Identify which cell holds the provided text, then report its (x, y) central coordinate. 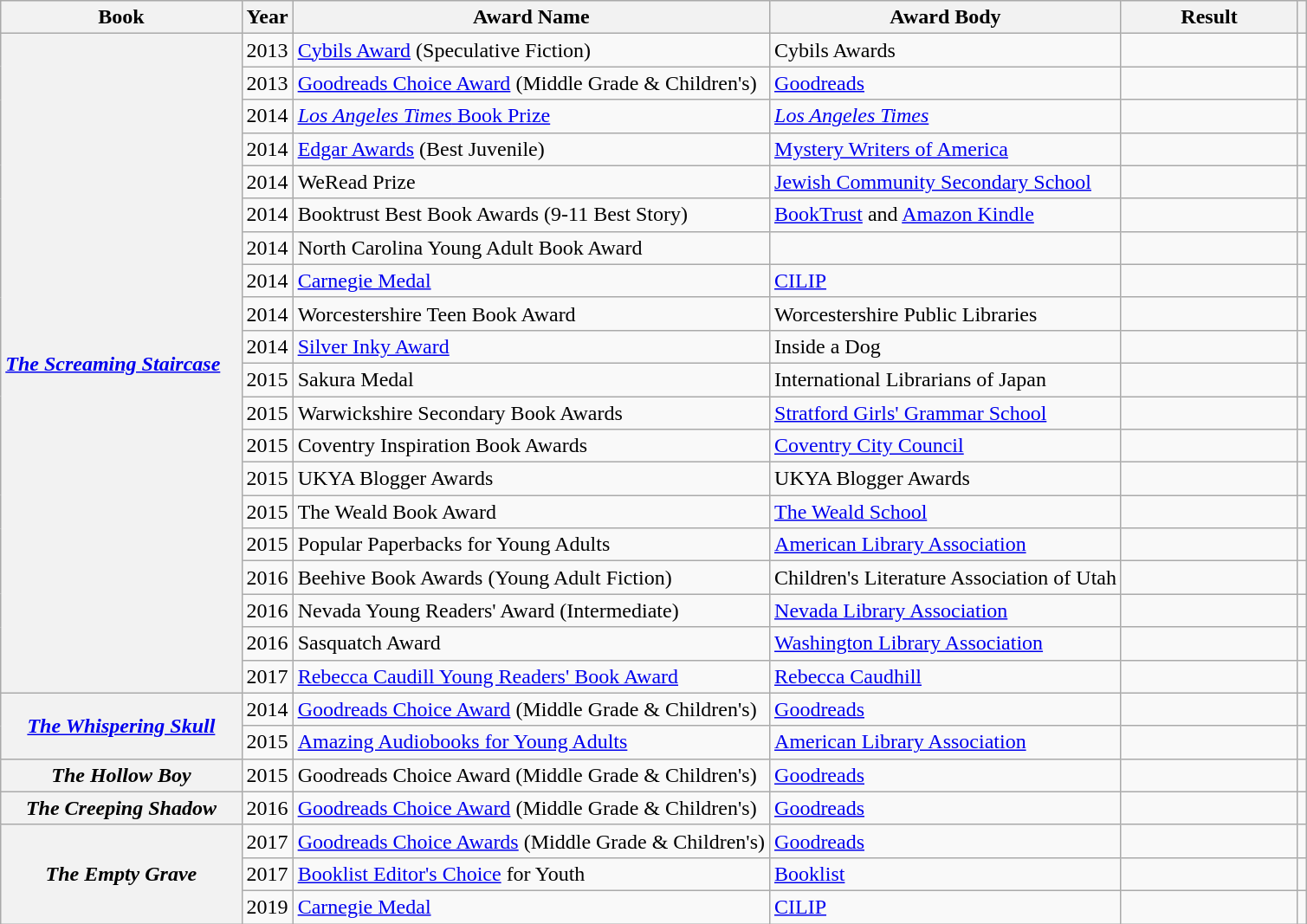
Coventry Inspiration Book Awards (531, 446)
Los Angeles Times (946, 116)
Year (267, 17)
International Librarians of Japan (946, 379)
Washington Library Association (946, 643)
Nevada Young Readers' Award (Intermediate) (531, 611)
Rebecca Caudhill (946, 676)
Result (1209, 17)
Award Name (531, 17)
Silver Inky Award (531, 346)
Stratford Girls' Grammar School (946, 413)
Sakura Medal (531, 379)
Worcestershire Teen Book Award (531, 313)
Award Body (946, 17)
Los Angeles Times Book Prize (531, 116)
WeRead Prize (531, 182)
The Hollow Boy (121, 775)
Edgar Awards (Best Juvenile) (531, 149)
Jewish Community Secondary School (946, 182)
Book (121, 17)
The Weald Book Award (531, 512)
The Empty Grave (121, 874)
Nevada Library Association (946, 611)
Inside a Dog (946, 346)
2019 (267, 907)
Booktrust Best Book Awards (9-11 Best Story) (531, 215)
The Creeping Shadow (121, 808)
Worcestershire Public Libraries (946, 313)
Goodreads Choice Awards (Middle Grade & Children's) (531, 841)
Coventry City Council (946, 446)
Mystery Writers of America (946, 149)
Sasquatch Award (531, 643)
Children's Literature Association of Utah (946, 578)
BookTrust and Amazon Kindle (946, 215)
Booklist Editor's Choice for Youth (531, 874)
Popular Paperbacks for Young Adults (531, 545)
The Screaming Staircase (121, 364)
The Weald School (946, 512)
Warwickshire Secondary Book Awards (531, 413)
Cybils Awards (946, 50)
North Carolina Young Adult Book Award (531, 248)
Amazing Audiobooks for Young Adults (531, 742)
Cybils Award (Speculative Fiction) (531, 50)
Booklist (946, 874)
The Whispering Skull (121, 726)
Rebecca Caudill Young Readers' Book Award (531, 676)
Beehive Book Awards (Young Adult Fiction) (531, 578)
